For the text-containing cell, return its midpoint in [X, Y] coordinate format. 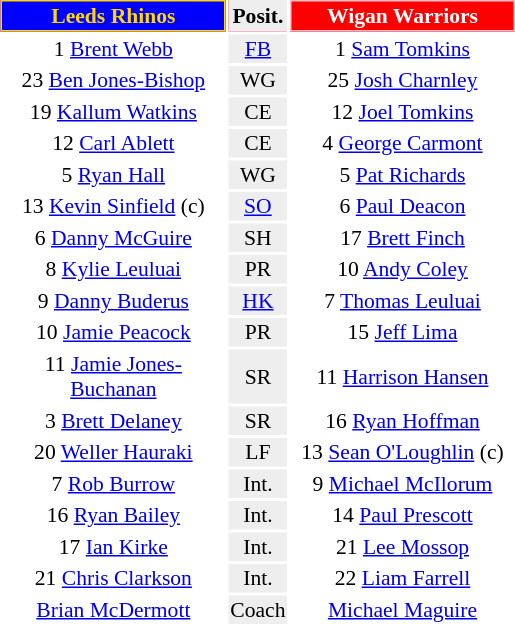
13 Sean O'Loughlin (c) [402, 452]
16 Ryan Bailey [114, 515]
10 Jamie Peacock [114, 332]
7 Rob Burrow [114, 484]
5 Pat Richards [402, 174]
SO [258, 206]
17 Brett Finch [402, 238]
6 Paul Deacon [402, 206]
21 Lee Mossop [402, 546]
Michael Maguire [402, 610]
20 Weller Hauraki [114, 452]
5 Ryan Hall [114, 174]
3 Brett Delaney [114, 420]
Wigan Warriors [402, 16]
Brian McDermott [114, 610]
6 Danny McGuire [114, 238]
9 Danny Buderus [114, 300]
17 Ian Kirke [114, 546]
FB [258, 48]
HK [258, 300]
14 Paul Prescott [402, 515]
7 Thomas Leuluai [402, 300]
LF [258, 452]
22 Liam Farrell [402, 578]
9 Michael McIlorum [402, 484]
13 Kevin Sinfield (c) [114, 206]
23 Ben Jones-Bishop [114, 80]
15 Jeff Lima [402, 332]
21 Chris Clarkson [114, 578]
11 Harrison Hansen [402, 377]
4 George Carmont [402, 143]
19 Kallum Watkins [114, 112]
25 Josh Charnley [402, 80]
1 Sam Tomkins [402, 48]
12 Joel Tomkins [402, 112]
SH [258, 238]
1 Brent Webb [114, 48]
Posit. [258, 16]
11 Jamie Jones-Buchanan [114, 377]
12 Carl Ablett [114, 143]
16 Ryan Hoffman [402, 420]
10 Andy Coley [402, 269]
8 Kylie Leuluai [114, 269]
Coach [258, 610]
Leeds Rhinos [114, 16]
